Capture the cell that displays the provided text and extract its [X, Y] central coordinate. 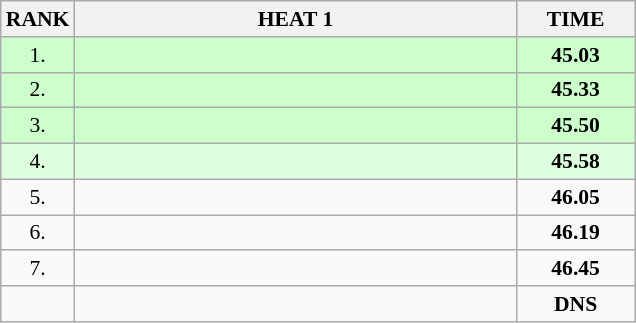
46.19 [576, 233]
45.58 [576, 162]
4. [38, 162]
DNS [576, 304]
45.33 [576, 90]
45.03 [576, 55]
HEAT 1 [295, 19]
TIME [576, 19]
6. [38, 233]
5. [38, 197]
45.50 [576, 126]
2. [38, 90]
7. [38, 269]
1. [38, 55]
46.45 [576, 269]
3. [38, 126]
46.05 [576, 197]
RANK [38, 19]
